Return (x, y) of the center of cell containing provided text 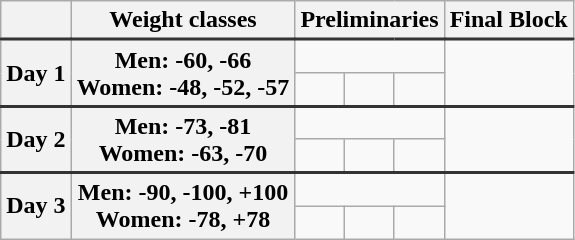
Final Block (508, 20)
Men: -60, -66 Women: -48, -52, -57 (183, 74)
Men: -73, -81 Women: -63, -70 (183, 140)
Day 2 (36, 140)
Men: -90, -100, +100 Women: -78, +78 (183, 206)
Weight classes (183, 20)
Day 1 (36, 74)
Day 3 (36, 206)
Preliminaries (370, 20)
